Locate the cell with the specified text and output its [x, y] center coordinate. 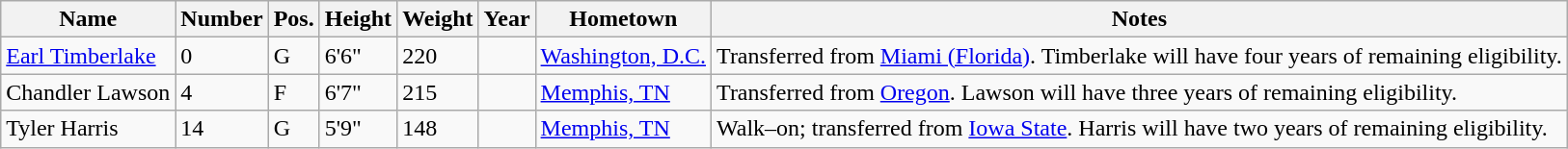
F [293, 92]
Washington, D.C. [623, 56]
148 [438, 129]
Transferred from Oregon. Lawson will have three years of remaining eligibility. [1140, 92]
0 [222, 56]
6'7" [358, 92]
6'6" [358, 56]
Pos. [293, 19]
Tyler Harris [89, 129]
Height [358, 19]
5'9" [358, 129]
Name [89, 19]
14 [222, 129]
Walk–on; transferred from Iowa State. Harris will have two years of remaining eligibility. [1140, 129]
215 [438, 92]
4 [222, 92]
Notes [1140, 19]
Number [222, 19]
Hometown [623, 19]
Weight [438, 19]
Earl Timberlake [89, 56]
Year [507, 19]
220 [438, 56]
Transferred from Miami (Florida). Timberlake will have four years of remaining eligibility. [1140, 56]
Chandler Lawson [89, 92]
